Locate the cell with the specified text and output its (x, y) center coordinate. 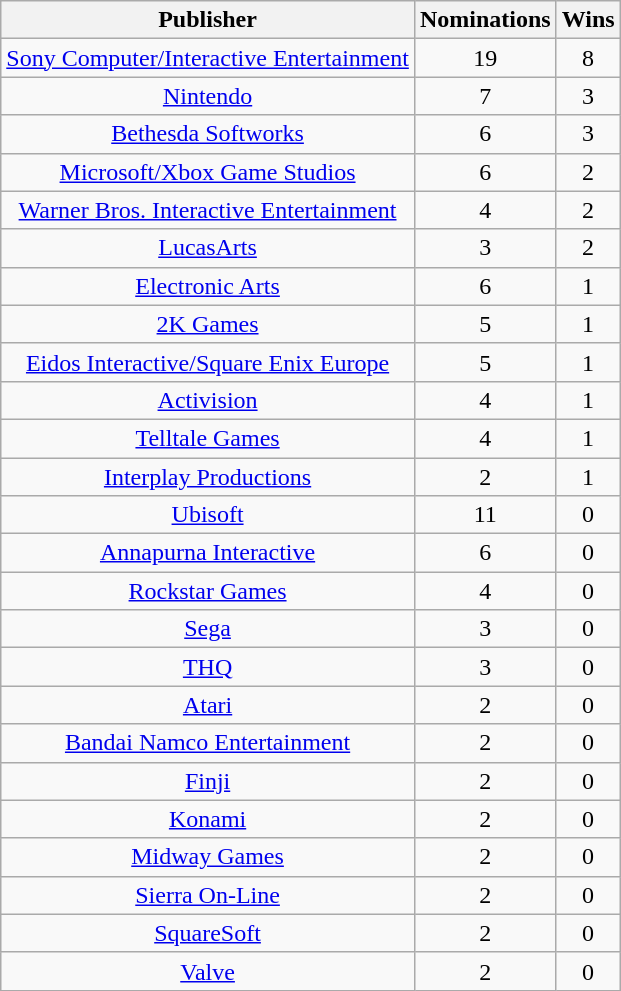
Activision (208, 400)
SquareSoft (208, 933)
Bethesda Softworks (208, 134)
Atari (208, 705)
2K Games (208, 324)
Warner Bros. Interactive Entertainment (208, 210)
Publisher (208, 20)
8 (588, 58)
THQ (208, 667)
LucasArts (208, 248)
Valve (208, 971)
Midway Games (208, 857)
11 (485, 515)
Finji (208, 781)
Rockstar Games (208, 591)
Sierra On-Line (208, 895)
Electronic Arts (208, 286)
Telltale Games (208, 438)
Microsoft/Xbox Game Studios (208, 172)
Sony Computer/Interactive Entertainment (208, 58)
Interplay Productions (208, 477)
7 (485, 96)
Annapurna Interactive (208, 553)
Wins (588, 20)
Bandai Namco Entertainment (208, 743)
Eidos Interactive/Square Enix Europe (208, 362)
Nintendo (208, 96)
Ubisoft (208, 515)
Konami (208, 819)
Nominations (485, 20)
Sega (208, 629)
19 (485, 58)
